Detect which cell encompasses the target text, then output its [X, Y] center coordinate. 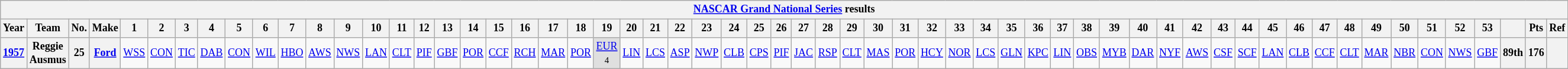
52 [1460, 28]
NBR [1405, 53]
45 [1273, 28]
2 [162, 28]
Ref [1557, 28]
Pts [1536, 28]
4 [212, 28]
TIC [186, 53]
34 [986, 28]
40 [1143, 28]
Make [105, 28]
27 [804, 28]
46 [1299, 28]
47 [1324, 28]
26 [781, 28]
41 [1170, 28]
22 [680, 28]
31 [905, 28]
HCY [933, 53]
8 [320, 28]
15 [498, 28]
24 [734, 28]
10 [376, 28]
33 [960, 28]
14 [473, 28]
9 [348, 28]
DAB [212, 53]
WSS [134, 53]
MYB [1114, 53]
6 [265, 28]
RCH [525, 53]
21 [656, 28]
NOR [960, 53]
176 [1536, 53]
20 [632, 28]
17 [553, 28]
23 [706, 28]
CSF [1224, 53]
19 [607, 28]
MAS [878, 53]
KPC [1038, 53]
53 [1488, 28]
43 [1224, 28]
1957 [14, 53]
Reggie Ausmus [47, 53]
38 [1087, 28]
32 [933, 28]
13 [447, 28]
35 [1012, 28]
11 [401, 28]
7 [292, 28]
16 [525, 28]
28 [827, 28]
12 [424, 28]
OBS [1087, 53]
29 [852, 28]
JAC [804, 53]
NASCAR Grand National Series results [785, 9]
42 [1196, 28]
18 [581, 28]
51 [1432, 28]
WIL [265, 53]
89th [1514, 53]
Year [14, 28]
36 [1038, 28]
37 [1063, 28]
RSP [827, 53]
NYF [1170, 53]
No. [79, 28]
DAR [1143, 53]
Ford [105, 53]
SCF [1247, 53]
30 [878, 28]
44 [1247, 28]
39 [1114, 28]
Team [47, 28]
EUR4 [607, 53]
49 [1376, 28]
HBO [292, 53]
50 [1405, 28]
ASP [680, 53]
1 [134, 28]
NWP [706, 53]
CPS [759, 53]
5 [239, 28]
GLN [1012, 53]
3 [186, 28]
48 [1349, 28]
